Extract the (x, y) coordinate from the center of the cell holding the provided text.  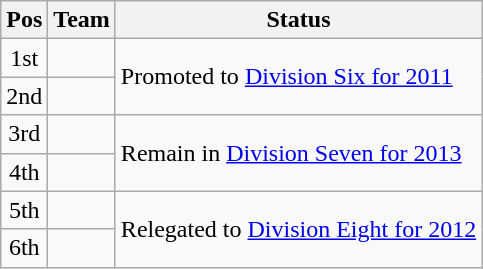
Relegated to Division Eight for 2012 (298, 229)
3rd (24, 134)
6th (24, 248)
5th (24, 210)
Promoted to Division Six for 2011 (298, 77)
4th (24, 172)
Pos (24, 20)
Status (298, 20)
Remain in Division Seven for 2013 (298, 153)
1st (24, 58)
2nd (24, 96)
Team (82, 20)
